Identify which cell holds the provided text, then report its (X, Y) central coordinate. 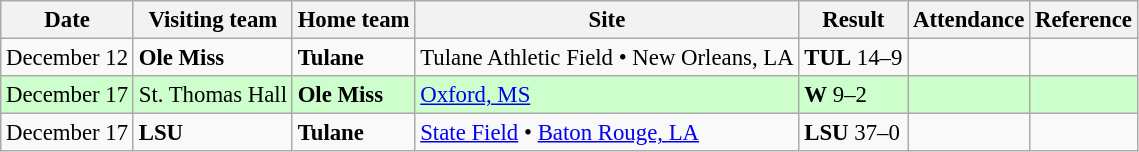
TUL 14–9 (854, 58)
State Field • Baton Rouge, LA (607, 133)
St. Thomas Hall (212, 95)
W 9–2 (854, 95)
LSU (212, 133)
Result (854, 20)
Date (68, 20)
Home team (354, 20)
Oxford, MS (607, 95)
Site (607, 20)
Attendance (969, 20)
Reference (1084, 20)
December 12 (68, 58)
Tulane Athletic Field • New Orleans, LA (607, 58)
LSU 37–0 (854, 133)
Visiting team (212, 20)
